Return (x, y) of the center of cell containing provided text 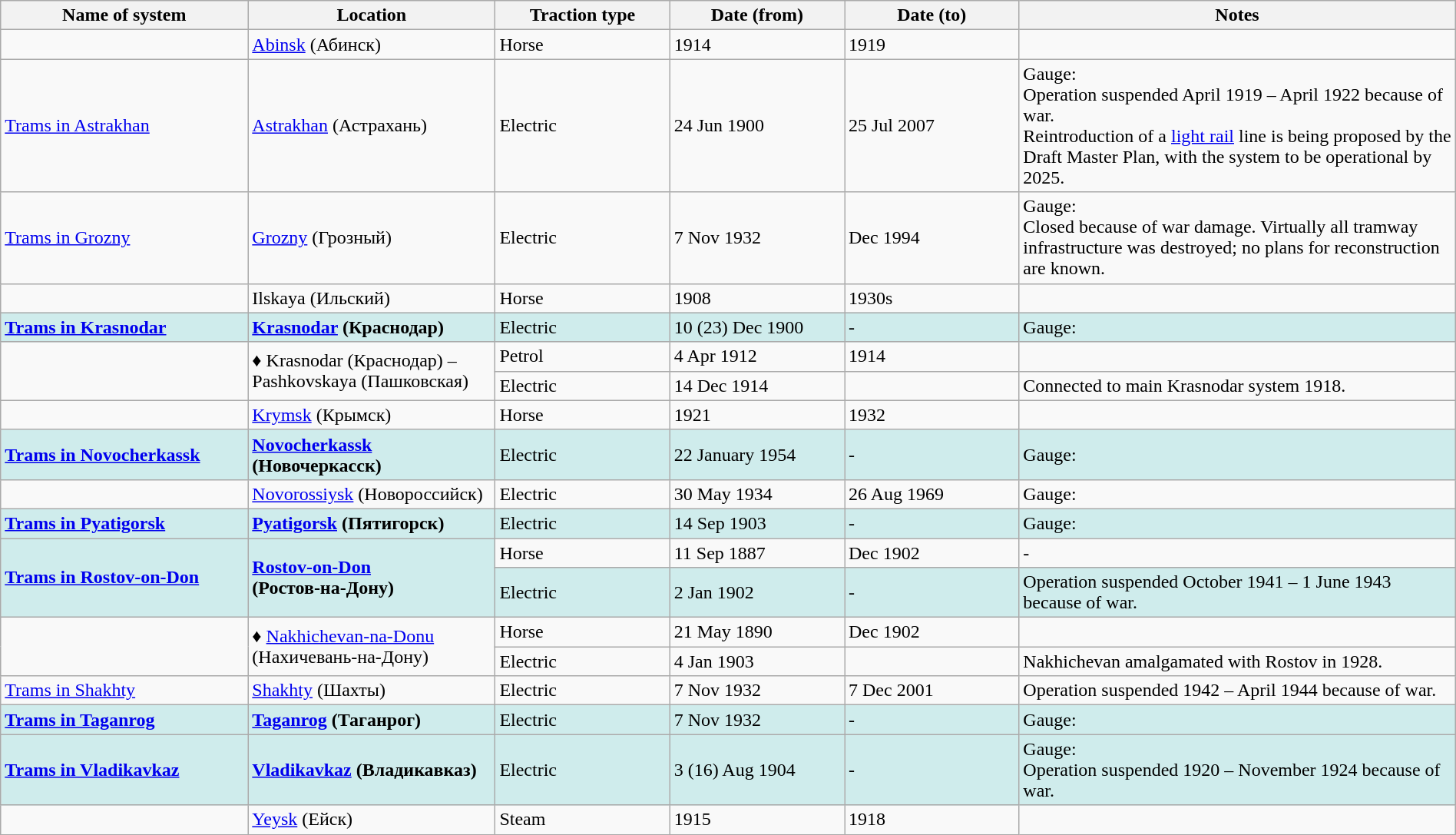
Trams in Taganrog (124, 720)
Gauge: Operation suspended 1920 – November 1924 because of war. (1237, 770)
1919 (932, 45)
Notes (1237, 15)
Rostov-on-Don(Ростов-на-Дону) (372, 578)
26 Aug 1969 (932, 494)
Trams in Rostov-on-Don (124, 578)
Date (from) (757, 15)
Trams in Shakhty (124, 691)
14 Sep 1903 (757, 523)
Steam (582, 820)
Vladikavkaz (Владикавказ) (372, 770)
Trams in Pyatigorsk (124, 523)
24 Jun 1900 (757, 126)
1915 (757, 820)
Gauge: Closed because of war damage. Virtually all tramway infrastructure was destroyed; no plans for reconstruction are known. (1237, 238)
Abinsk (Абинск) (372, 45)
Trams in Grozny (124, 238)
Yeysk (Ейск) (372, 820)
Trams in Krasnodar (124, 327)
1930s (932, 298)
11 Sep 1887 (757, 552)
Petrol (582, 356)
Shakhty (Шахты) (372, 691)
4 Apr 1912 (757, 356)
3 (16) Aug 1904 (757, 770)
Dec 1994 (932, 238)
Name of system (124, 15)
Nakhichevan amalgamated with Rostov in 1928. (1237, 661)
Operation suspended October 1941 – 1 June 1943 because of war. (1237, 593)
♦ Nakhichevan-na-Donu(Нахичевань-на-Дону) (372, 647)
Novocherkassk (Новочеркасск) (372, 455)
Grozny (Грозный) (372, 238)
Taganrog (Таганрог) (372, 720)
4 Jan 1903 (757, 661)
Trams in Vladikavkaz (124, 770)
Location (372, 15)
1921 (757, 415)
21 May 1890 (757, 632)
Trams in Novocherkassk (124, 455)
Ilskaya (Ильский) (372, 298)
2 Jan 1902 (757, 593)
Pyatigorsk (Пятигорск) (372, 523)
Trams in Astrakhan (124, 126)
10 (23) Dec 1900 (757, 327)
♦ Krasnodar (Краснодар) – Pashkovskaya (Пашковская) (372, 371)
Date (to) (932, 15)
Novorossiysk (Новороссийск) (372, 494)
1918 (932, 820)
1932 (932, 415)
7 Dec 2001 (932, 691)
Krymsk (Крымск) (372, 415)
Traction type (582, 15)
14 Dec 1914 (757, 386)
22 January 1954 (757, 455)
1908 (757, 298)
Connected to main Krasnodar system 1918. (1237, 386)
30 May 1934 (757, 494)
Operation suspended 1942 – April 1944 because of war. (1237, 691)
25 Jul 2007 (932, 126)
Astrakhan (Астрахань) (372, 126)
Krasnodar (Краснодар) (372, 327)
